Identify which cell holds the provided text, then report its (X, Y) central coordinate. 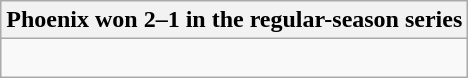
Phoenix won 2–1 in the regular-season series (234, 20)
